Pinpoint the cell where the given text exists, returning its (X, Y) midpoint coordinate. 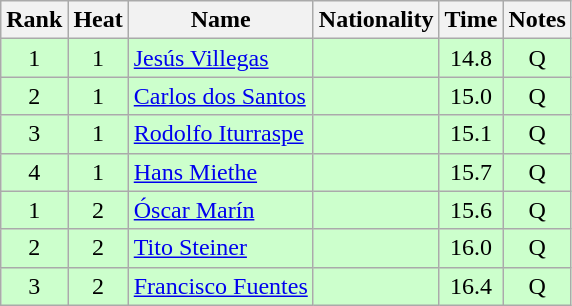
4 (34, 172)
Time (471, 20)
16.0 (471, 248)
Notes (537, 20)
Rank (34, 20)
Name (220, 20)
Heat (98, 20)
Nationality (376, 20)
Jesús Villegas (220, 58)
15.1 (471, 134)
Carlos dos Santos (220, 96)
15.6 (471, 210)
14.8 (471, 58)
15.0 (471, 96)
Hans Miethe (220, 172)
Rodolfo Iturraspe (220, 134)
Francisco Fuentes (220, 286)
Tito Steiner (220, 248)
Óscar Marín (220, 210)
15.7 (471, 172)
16.4 (471, 286)
